Return the [X, Y] coordinate for the center point of the cell that contains the specified text.  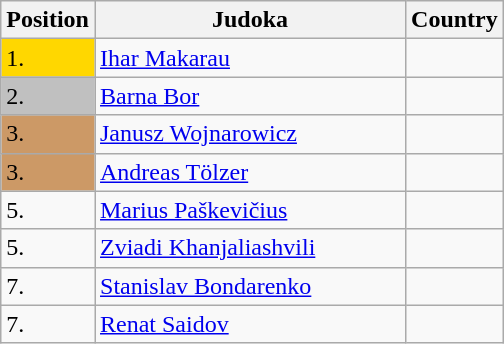
1. [48, 58]
Marius Paškevičius [250, 210]
Country [455, 20]
Position [48, 20]
Zviadi Khanjaliashvili [250, 248]
Andreas Tölzer [250, 172]
Ihar Makarau [250, 58]
2. [48, 96]
Judoka [250, 20]
Barna Bor [250, 96]
Renat Saidov [250, 324]
Janusz Wojnarowicz [250, 134]
Stanislav Bondarenko [250, 286]
